Detect which cell encompasses the target text, then output its (X, Y) center coordinate. 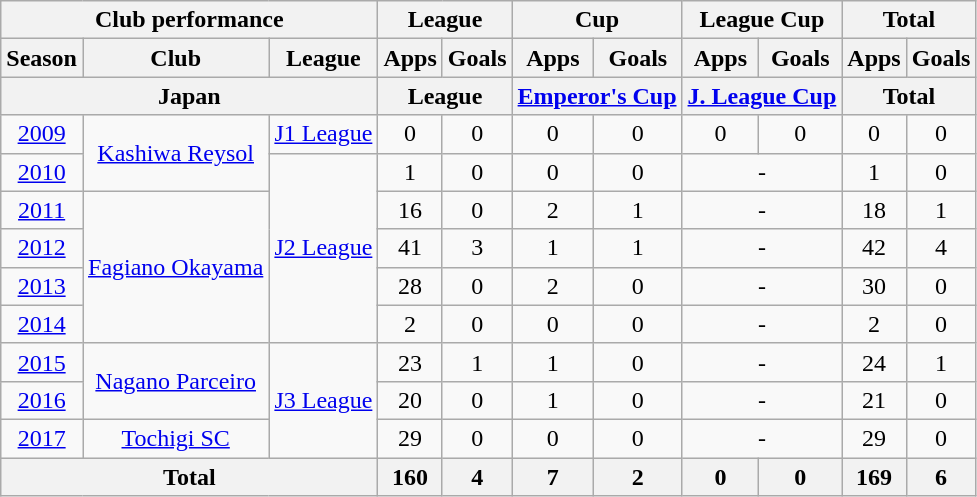
2016 (42, 400)
2012 (42, 248)
3 (477, 248)
J1 League (324, 134)
J. League Cup (762, 96)
2013 (42, 286)
Cup (597, 20)
169 (874, 477)
30 (874, 286)
Club (175, 58)
6 (941, 477)
J2 League (324, 248)
16 (410, 210)
Nagano Parceiro (175, 381)
18 (874, 210)
League Cup (762, 20)
23 (410, 362)
41 (410, 248)
2009 (42, 134)
20 (410, 400)
7 (553, 477)
28 (410, 286)
2015 (42, 362)
Club performance (190, 20)
2017 (42, 438)
42 (874, 248)
Japan (190, 96)
160 (410, 477)
2010 (42, 172)
Season (42, 58)
24 (874, 362)
Kashiwa Reysol (175, 153)
21 (874, 400)
J3 League (324, 400)
Emperor's Cup (597, 96)
Tochigi SC (175, 438)
2014 (42, 324)
Fagiano Okayama (175, 267)
2011 (42, 210)
